Detect which cell encompasses the target text, then output its [X, Y] center coordinate. 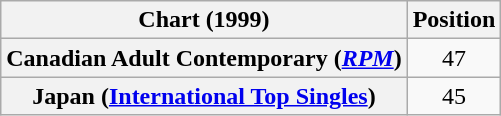
47 [454, 58]
Canadian Adult Contemporary (RPM) [204, 58]
Position [454, 20]
45 [454, 96]
Japan (International Top Singles) [204, 96]
Chart (1999) [204, 20]
